Return the (X, Y) coordinate for the center point of the cell that contains the specified text.  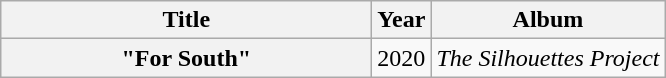
Year (402, 20)
Title (186, 20)
The Silhouettes Project (548, 58)
"For South" (186, 58)
2020 (402, 58)
Album (548, 20)
